Determine the (x, y) coordinate at the center of the cell enclosing the given text.  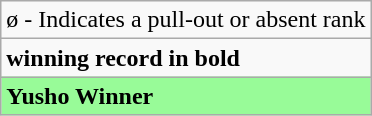
ø - Indicates a pull-out or absent rank (186, 20)
Yusho Winner (186, 96)
winning record in bold (186, 58)
